Pinpoint the cell where the given text exists, returning its (x, y) midpoint coordinate. 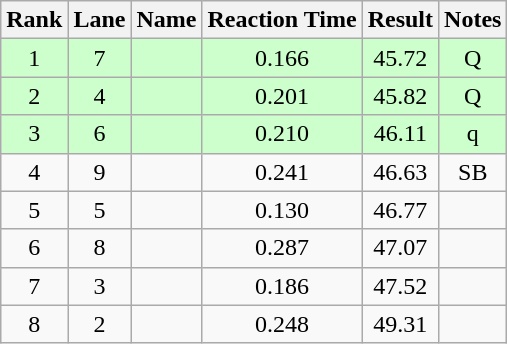
9 (100, 172)
Reaction Time (282, 20)
0.201 (282, 96)
0.210 (282, 134)
46.11 (400, 134)
Rank (34, 20)
47.52 (400, 286)
Lane (100, 20)
0.186 (282, 286)
45.82 (400, 96)
0.287 (282, 248)
q (473, 134)
Result (400, 20)
46.63 (400, 172)
1 (34, 58)
Name (166, 20)
Notes (473, 20)
49.31 (400, 324)
0.166 (282, 58)
47.07 (400, 248)
46.77 (400, 210)
0.241 (282, 172)
SB (473, 172)
45.72 (400, 58)
0.130 (282, 210)
0.248 (282, 324)
